Return (x, y) of the center of cell containing provided text 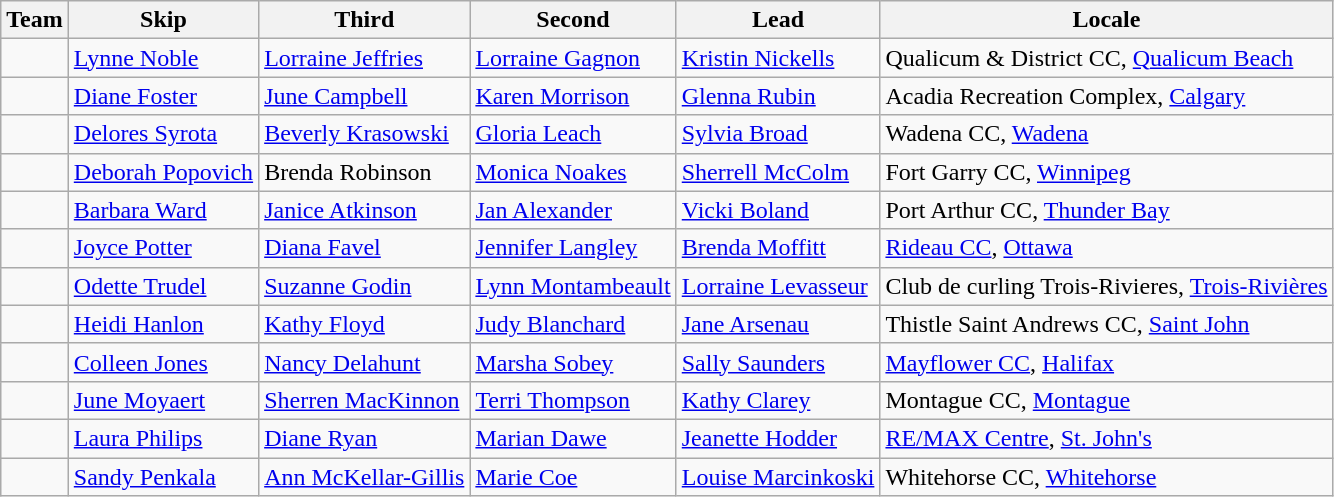
Lead (778, 20)
Brenda Robinson (364, 172)
RE/MAX Centre, St. John's (1106, 438)
Port Arthur CC, Thunder Bay (1106, 210)
Joyce Potter (163, 248)
Second (573, 20)
Sally Saunders (778, 362)
Brenda Moffitt (778, 248)
Judy Blanchard (573, 324)
Sylvia Broad (778, 134)
Thistle Saint Andrews CC, Saint John (1106, 324)
Qualicum & District CC, Qualicum Beach (1106, 58)
Kristin Nickells (778, 58)
Lorraine Levasseur (778, 286)
Diane Foster (163, 96)
Monica Noakes (573, 172)
Marian Dawe (573, 438)
Vicki Boland (778, 210)
Skip (163, 20)
Lynn Montambeault (573, 286)
Jennifer Langley (573, 248)
Jeanette Hodder (778, 438)
Sherrell McColm (778, 172)
Wadena CC, Wadena (1106, 134)
Marie Coe (573, 477)
Suzanne Godin (364, 286)
Club de curling Trois-Rivieres, Trois-Rivières (1106, 286)
Beverly Krasowski (364, 134)
Third (364, 20)
Colleen Jones (163, 362)
Sherren MacKinnon (364, 400)
Diane Ryan (364, 438)
Rideau CC, Ottawa (1106, 248)
Barbara Ward (163, 210)
Sandy Penkala (163, 477)
Louise Marcinkoski (778, 477)
Heidi Hanlon (163, 324)
Lorraine Gagnon (573, 58)
Kathy Floyd (364, 324)
June Moyaert (163, 400)
June Campbell (364, 96)
Delores Syrota (163, 134)
Fort Garry CC, Winnipeg (1106, 172)
Montague CC, Montague (1106, 400)
Mayflower CC, Halifax (1106, 362)
Ann McKellar-Gillis (364, 477)
Laura Philips (163, 438)
Jane Arsenau (778, 324)
Terri Thompson (573, 400)
Whitehorse CC, Whitehorse (1106, 477)
Marsha Sobey (573, 362)
Deborah Popovich (163, 172)
Acadia Recreation Complex, Calgary (1106, 96)
Jan Alexander (573, 210)
Karen Morrison (573, 96)
Nancy Delahunt (364, 362)
Kathy Clarey (778, 400)
Lynne Noble (163, 58)
Diana Favel (364, 248)
Gloria Leach (573, 134)
Odette Trudel (163, 286)
Glenna Rubin (778, 96)
Lorraine Jeffries (364, 58)
Locale (1106, 20)
Team (35, 20)
Janice Atkinson (364, 210)
